Provide the (x, y) coordinate of the cell's center where the given text is located.  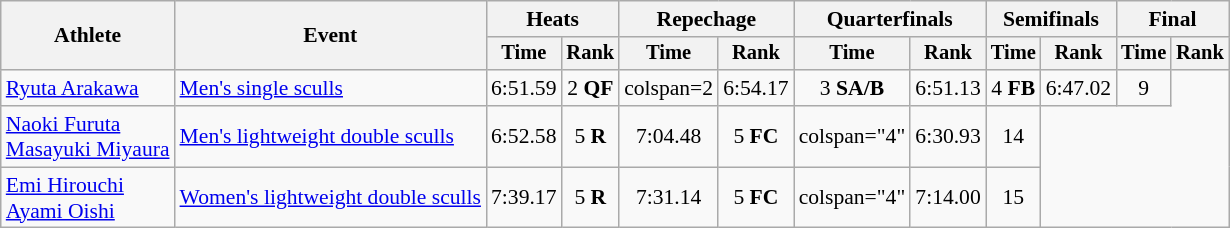
colspan=2 (668, 88)
7:04.48 (668, 136)
7:31.14 (668, 198)
15 (1014, 198)
9 (1144, 88)
6:51.59 (524, 88)
Women's lightweight double sculls (330, 198)
Final (1172, 19)
7:39.17 (524, 198)
6:30.93 (948, 136)
7:14.00 (948, 198)
Ryuta Arakawa (88, 88)
Athlete (88, 36)
Men's single sculls (330, 88)
Repechage (706, 19)
6:51.13 (948, 88)
Naoki FurutaMasayuki Miyaura (88, 136)
Quarterfinals (890, 19)
6:54.17 (756, 88)
Semifinals (1051, 19)
3 SA/B (852, 88)
14 (1014, 136)
2 QF (590, 88)
6:52.58 (524, 136)
Heats (552, 19)
Men's lightweight double sculls (330, 136)
4 FB (1014, 88)
Emi HirouchiAyami Oishi (88, 198)
Event (330, 36)
6:47.02 (1078, 88)
